Extract the [x, y] coordinate from the center of the cell holding the provided text.  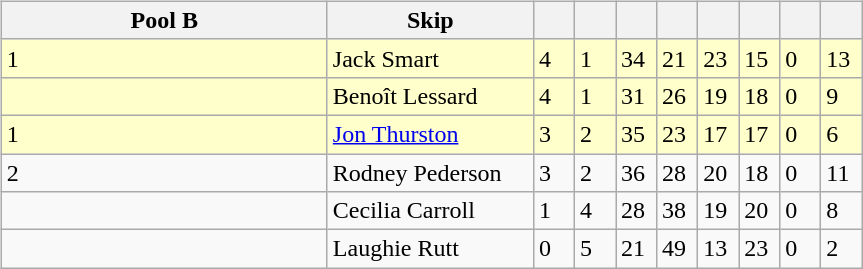
8 [842, 211]
15 [760, 58]
5 [594, 249]
35 [636, 134]
36 [636, 173]
Jon Thurston [430, 134]
38 [678, 211]
11 [842, 173]
Pool B [164, 20]
Laughie Rutt [430, 249]
Skip [430, 20]
Cecilia Carroll [430, 211]
9 [842, 96]
31 [636, 96]
26 [678, 96]
6 [842, 134]
Jack Smart [430, 58]
Benoît Lessard [430, 96]
Rodney Pederson [430, 173]
49 [678, 249]
34 [636, 58]
